For the text-containing cell, return its midpoint in (X, Y) coordinate format. 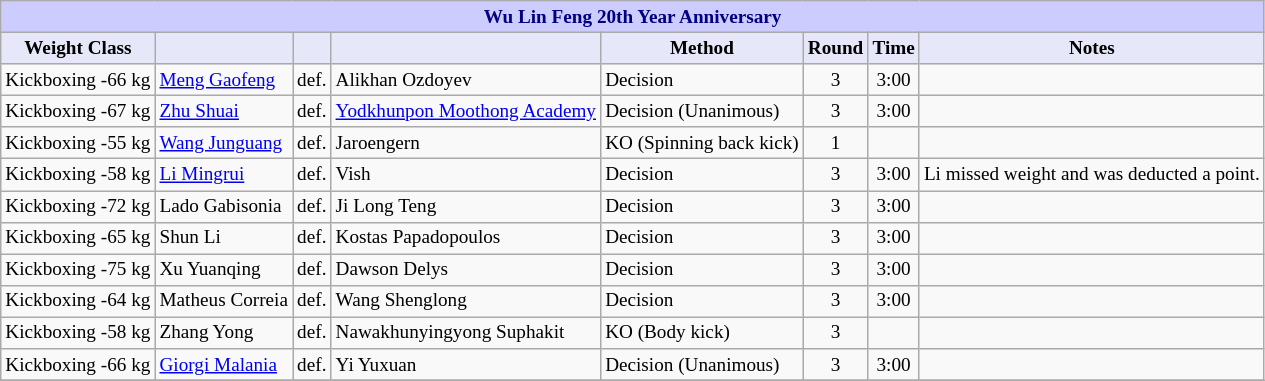
Ji Long Teng (466, 206)
Wang Shenglong (466, 301)
Zhang Yong (224, 333)
Jaroengern (466, 143)
Time (894, 48)
Round (836, 48)
Kickboxing -64 kg (78, 301)
Lado Gabisonia (224, 206)
KO (Body kick) (702, 333)
Kickboxing -67 kg (78, 111)
Giorgi Malania (224, 365)
Kostas Papadopoulos (466, 238)
Kickboxing -72 kg (78, 206)
Method (702, 48)
Li Mingrui (224, 175)
Shun Li (224, 238)
Kickboxing -55 kg (78, 143)
Matheus Correia (224, 301)
Weight Class (78, 48)
Kickboxing -75 kg (78, 270)
Dawson Delys (466, 270)
Yi Yuxuan (466, 365)
Zhu Shuai (224, 111)
Meng Gaofeng (224, 80)
Li missed weight and was deducted a point. (1092, 175)
Kickboxing -65 kg (78, 238)
KO (Spinning back kick) (702, 143)
Nawakhunyingyong Suphakit (466, 333)
Wu Lin Feng 20th Year Anniversary (633, 17)
Wang Junguang (224, 143)
Vish (466, 175)
Xu Yuanqing (224, 270)
1 (836, 143)
Yodkhunpon Moothong Academy (466, 111)
Notes (1092, 48)
Alikhan Ozdoyev (466, 80)
